Search for the cell housing the specified text and yield its (x, y) center coordinate. 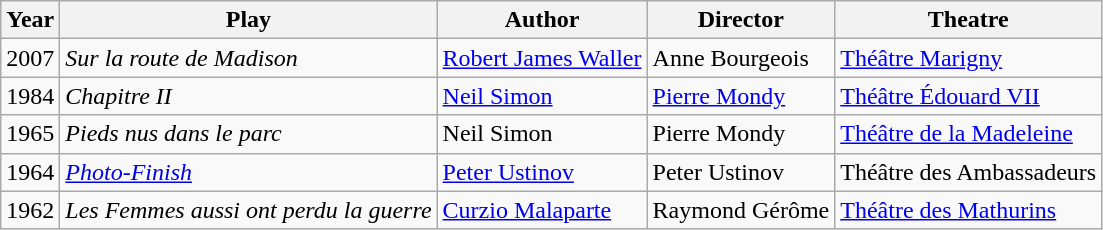
Théâtre Marigny (968, 58)
Author (542, 20)
Robert James Waller (542, 58)
Théâtre des Mathurins (968, 210)
Year (30, 20)
Curzio Malaparte (542, 210)
Play (248, 20)
1984 (30, 96)
Pieds nus dans le parc (248, 134)
Théâtre de la Madeleine (968, 134)
Théâtre des Ambassadeurs (968, 172)
Les Femmes aussi ont perdu la guerre (248, 210)
1965 (30, 134)
Theatre (968, 20)
Raymond Gérôme (741, 210)
Director (741, 20)
Anne Bourgeois (741, 58)
Photo-Finish (248, 172)
Sur la route de Madison (248, 58)
1962 (30, 210)
Théâtre Édouard VII (968, 96)
2007 (30, 58)
Chapitre II (248, 96)
1964 (30, 172)
